For the text-containing cell, return its midpoint in [x, y] coordinate format. 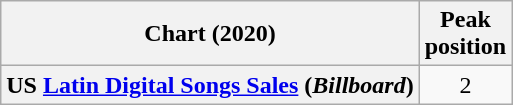
Peakposition [465, 34]
US Latin Digital Songs Sales (Billboard) [210, 85]
Chart (2020) [210, 34]
2 [465, 85]
